Provide the (X, Y) coordinate of the cell's center where the given text is located.  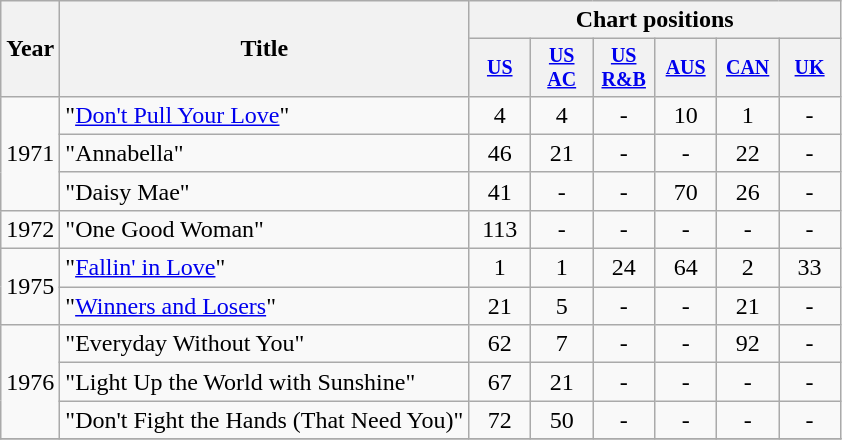
Title (264, 49)
26 (748, 191)
2 (748, 268)
"Winners and Losers" (264, 306)
5 (562, 306)
"Annabella" (264, 153)
62 (500, 344)
CAN (748, 68)
7 (562, 344)
113 (500, 229)
41 (500, 191)
USR&B (624, 68)
UK (810, 68)
"Light Up the World with Sunshine" (264, 382)
"One Good Woman" (264, 229)
Year (30, 49)
50 (562, 420)
64 (686, 268)
92 (748, 344)
24 (624, 268)
33 (810, 268)
AUS (686, 68)
70 (686, 191)
1971 (30, 153)
67 (500, 382)
1975 (30, 287)
72 (500, 420)
46 (500, 153)
"Don't Pull Your Love" (264, 115)
"Everyday Without You" (264, 344)
"Daisy Mae" (264, 191)
"Don't Fight the Hands (That Need You)" (264, 420)
USAC (562, 68)
US (500, 68)
"Fallin' in Love" (264, 268)
1976 (30, 382)
22 (748, 153)
Chart positions (655, 20)
1972 (30, 229)
10 (686, 115)
